Provide the [X, Y] coordinate of the cell's center where the given text is located.  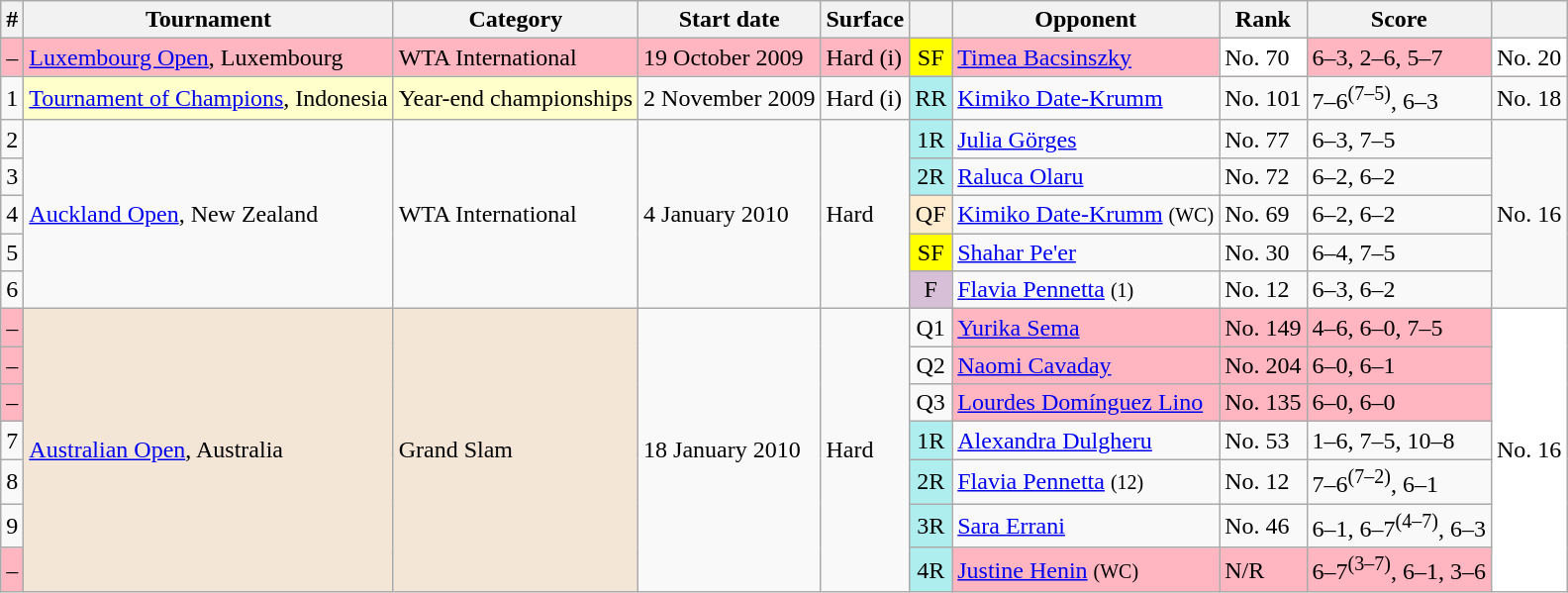
7 [12, 441]
No. 53 [1263, 441]
Flavia Pennetta (1) [1086, 290]
Lourdes Domínguez Lino [1086, 403]
Q3 [931, 403]
9 [12, 527]
Flavia Pennetta (12) [1086, 481]
No. 69 [1263, 215]
2 November 2009 [730, 99]
Raluca Olaru [1086, 176]
QF [931, 215]
1 [12, 99]
No. 204 [1263, 365]
6–3, 7–5 [1399, 139]
No. 70 [1263, 57]
4 [12, 215]
Start date [730, 20]
Tournament [208, 20]
No. 77 [1263, 139]
3 [12, 176]
1–6, 7–5, 10–8 [1399, 441]
Opponent [1086, 20]
Category [515, 20]
No. 18 [1528, 99]
Shahar Pe'er [1086, 252]
5 [12, 252]
6–0, 6–0 [1399, 403]
4R [931, 570]
7–6(7–5), 6–3 [1399, 99]
No. 72 [1263, 176]
6 [12, 290]
Rank [1263, 20]
4 January 2010 [730, 214]
3R [931, 527]
No. 135 [1263, 403]
6–3, 2–6, 5–7 [1399, 57]
7–6(7–2), 6–1 [1399, 481]
Q1 [931, 328]
No. 46 [1263, 527]
Julia Görges [1086, 139]
6–3, 6–2 [1399, 290]
Year-end championships [515, 99]
Alexandra Dulgheru [1086, 441]
F [931, 290]
RR [931, 99]
Justine Henin (WC) [1086, 570]
4–6, 6–0, 7–5 [1399, 328]
Kimiko Date-Krumm (WC) [1086, 215]
N/R [1263, 570]
Kimiko Date-Krumm [1086, 99]
6–4, 7–5 [1399, 252]
6–1, 6–7(4–7), 6–3 [1399, 527]
18 January 2010 [730, 450]
No. 101 [1263, 99]
# [12, 20]
Surface [865, 20]
No. 149 [1263, 328]
2 [12, 139]
No. 20 [1528, 57]
Score [1399, 20]
6–0, 6–1 [1399, 365]
Tournament of Champions, Indonesia [208, 99]
Luxembourg Open, Luxembourg [208, 57]
Sara Errani [1086, 527]
Auckland Open, New Zealand [208, 214]
Timea Bacsinszky [1086, 57]
Q2 [931, 365]
No. 30 [1263, 252]
Naomi Cavaday [1086, 365]
Grand Slam [515, 450]
Australian Open, Australia [208, 450]
8 [12, 481]
Yurika Sema [1086, 328]
6–7(3–7), 6–1, 3–6 [1399, 570]
19 October 2009 [730, 57]
